Return [X, Y] of the center of cell containing provided text 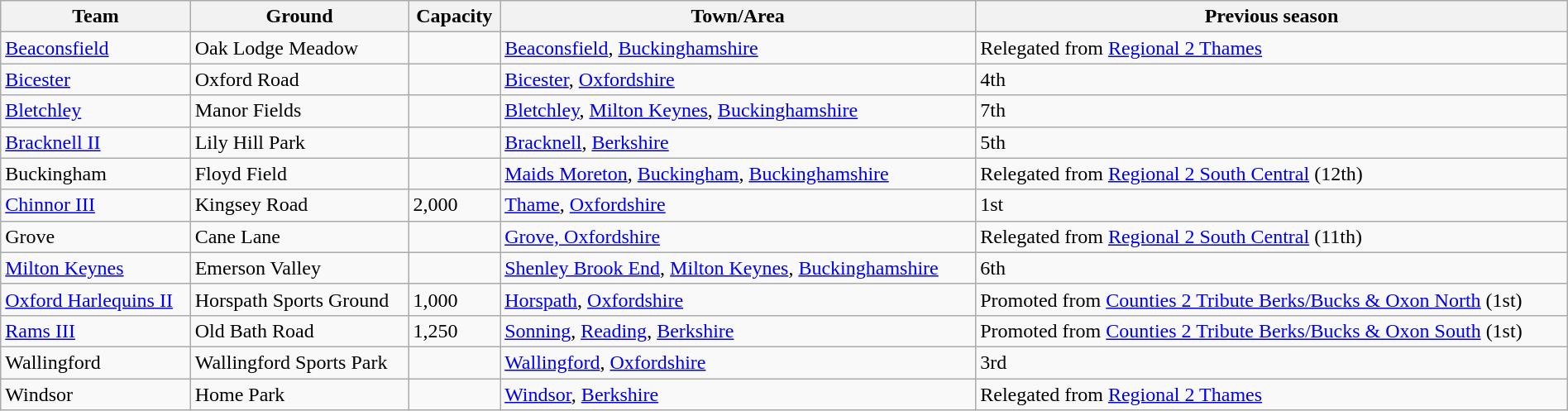
Wallingford [96, 362]
1st [1272, 205]
Capacity [455, 17]
Milton Keynes [96, 268]
Promoted from Counties 2 Tribute Berks/Bucks & Oxon North (1st) [1272, 299]
Horspath Sports Ground [299, 299]
Buckingham [96, 174]
Oak Lodge Meadow [299, 48]
Lily Hill Park [299, 142]
Maids Moreton, Buckingham, Buckinghamshire [738, 174]
Rams III [96, 331]
3rd [1272, 362]
Old Bath Road [299, 331]
Beaconsfield [96, 48]
Windsor [96, 394]
Promoted from Counties 2 Tribute Berks/Bucks & Oxon South (1st) [1272, 331]
Team [96, 17]
Shenley Brook End, Milton Keynes, Buckinghamshire [738, 268]
Manor Fields [299, 111]
Grove, Oxfordshire [738, 237]
Bracknell, Berkshire [738, 142]
Relegated from Regional 2 South Central (11th) [1272, 237]
1,250 [455, 331]
Grove [96, 237]
Beaconsfield, Buckinghamshire [738, 48]
Floyd Field [299, 174]
Chinnor III [96, 205]
Sonning, Reading, Berkshire [738, 331]
1,000 [455, 299]
Horspath, Oxfordshire [738, 299]
Oxford Road [299, 79]
Wallingford, Oxfordshire [738, 362]
Ground [299, 17]
2,000 [455, 205]
Thame, Oxfordshire [738, 205]
Bletchley, Milton Keynes, Buckinghamshire [738, 111]
Wallingford Sports Park [299, 362]
Bicester, Oxfordshire [738, 79]
Cane Lane [299, 237]
Kingsey Road [299, 205]
Town/Area [738, 17]
Bletchley [96, 111]
Relegated from Regional 2 South Central (12th) [1272, 174]
4th [1272, 79]
Emerson Valley [299, 268]
5th [1272, 142]
Previous season [1272, 17]
Bracknell II [96, 142]
7th [1272, 111]
6th [1272, 268]
Bicester [96, 79]
Home Park [299, 394]
Windsor, Berkshire [738, 394]
Oxford Harlequins II [96, 299]
